Identify which cell holds the provided text, then report its [X, Y] central coordinate. 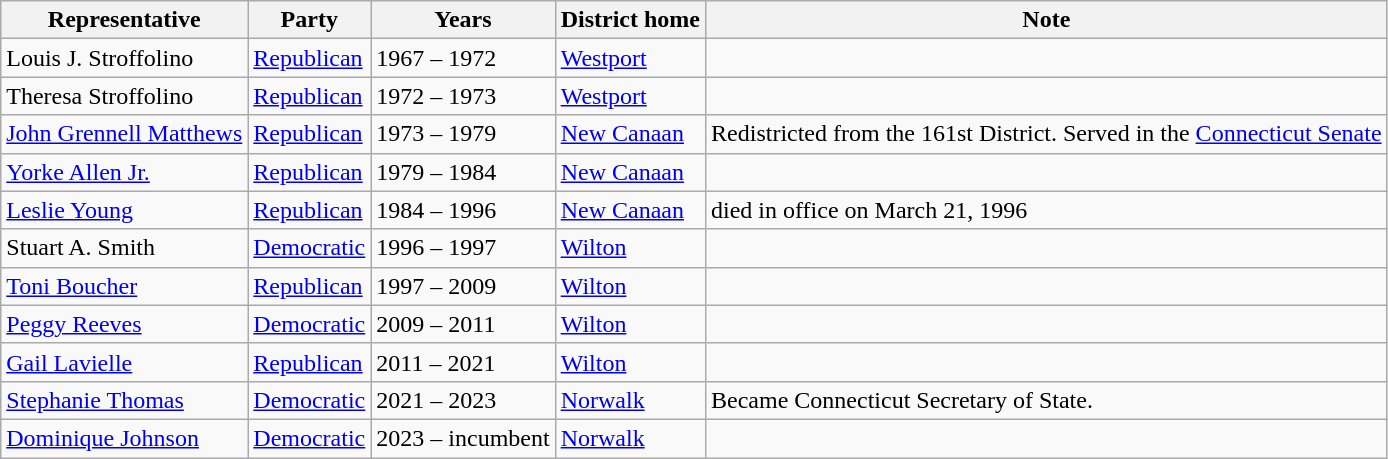
Became Connecticut Secretary of State. [1047, 400]
2023 – incumbent [463, 438]
1997 – 2009 [463, 286]
Yorke Allen Jr. [124, 172]
Representative [124, 20]
Leslie Young [124, 210]
1979 – 1984 [463, 172]
Theresa Stroffolino [124, 96]
1984 – 1996 [463, 210]
Note [1047, 20]
Years [463, 20]
2009 – 2011 [463, 324]
Peggy Reeves [124, 324]
Stephanie Thomas [124, 400]
1996 – 1997 [463, 248]
John Grennell Matthews [124, 134]
District home [630, 20]
2021 – 2023 [463, 400]
Stuart A. Smith [124, 248]
2011 – 2021 [463, 362]
Dominique Johnson [124, 438]
1967 – 1972 [463, 58]
1973 – 1979 [463, 134]
died in office on March 21, 1996 [1047, 210]
Toni Boucher [124, 286]
Party [310, 20]
Gail Lavielle [124, 362]
1972 – 1973 [463, 96]
Louis J. Stroffolino [124, 58]
Redistricted from the 161st District. Served in the Connecticut Senate [1047, 134]
